Locate the cell with the specified text and output its (x, y) center coordinate. 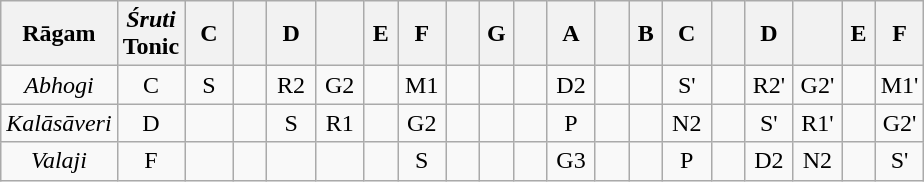
A (572, 34)
R1' (818, 123)
R1 (340, 123)
ŚrutiTonic (151, 34)
B (646, 34)
M1' (900, 85)
Valaji (59, 161)
G3 (572, 161)
Rāgam (59, 34)
M1 (422, 85)
R2' (770, 85)
G (497, 34)
Kalāsāveri (59, 123)
R2 (292, 85)
Abhogi (59, 85)
